Determine the [x, y] coordinate at the center of the cell enclosing the given text.  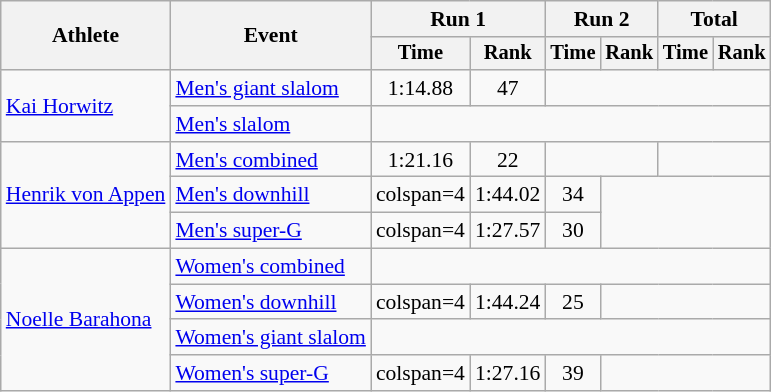
1:44.24 [508, 302]
Run 2 [601, 19]
Men's downhill [270, 195]
34 [572, 195]
Women's giant slalom [270, 338]
1:21.16 [420, 160]
Men's combined [270, 160]
1:14.88 [420, 88]
47 [508, 88]
Athlete [86, 36]
1:44.02 [508, 195]
Event [270, 36]
39 [572, 373]
25 [572, 302]
Women's super-G [270, 373]
30 [572, 231]
22 [508, 160]
Men's slalom [270, 124]
1:27.16 [508, 373]
Total [714, 19]
Run 1 [458, 19]
Kai Horwitz [86, 106]
Women's downhill [270, 302]
Henrik von Appen [86, 196]
Men's super-G [270, 231]
1:27.57 [508, 231]
Women's combined [270, 267]
Men's giant slalom [270, 88]
Noelle Barahona [86, 320]
